For the text-containing cell, return its midpoint in [X, Y] coordinate format. 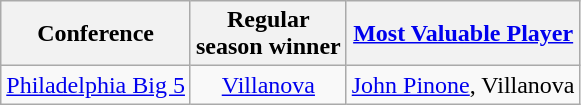
Philadelphia Big 5 [96, 85]
John Pinone, Villanova [463, 85]
Most Valuable Player [463, 34]
Regular season winner [268, 34]
Conference [96, 34]
Villanova [268, 85]
